Search for the cell housing the specified text and yield its (X, Y) center coordinate. 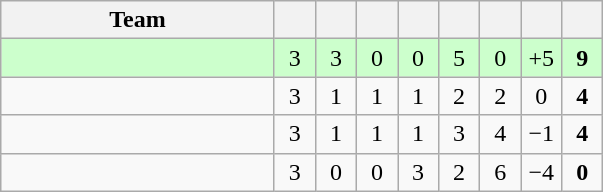
Team (138, 20)
9 (582, 58)
+5 (542, 58)
−4 (542, 172)
5 (460, 58)
−1 (542, 134)
6 (500, 172)
